Locate the cell with the specified text and output its [x, y] center coordinate. 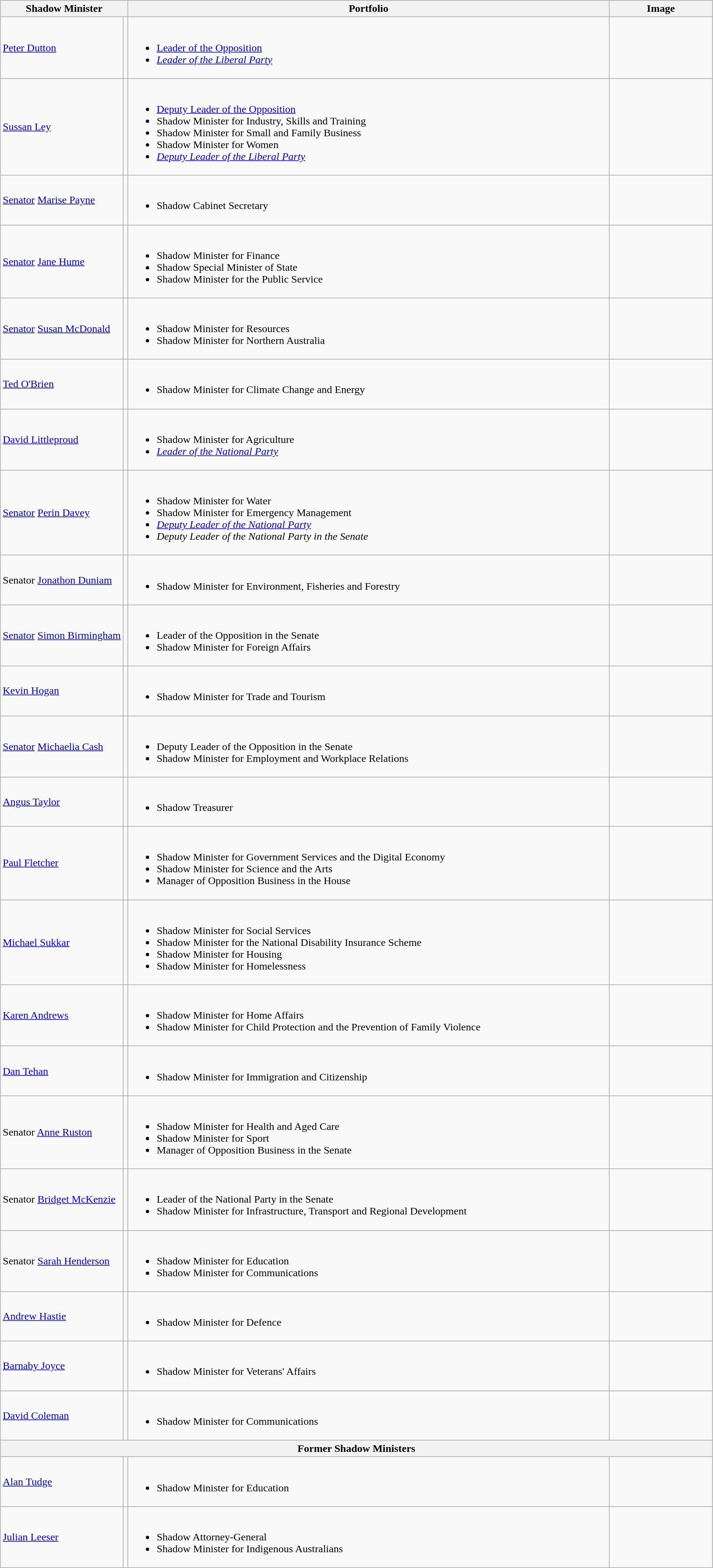
Shadow Minister for Government Services and the Digital EconomyShadow Minister for Science and the ArtsManager of Opposition Business in the House [369, 863]
Shadow Minister for Home AffairsShadow Minister for Child Protection and the Prevention of Family Violence [369, 1016]
David Littleproud [62, 439]
Karen Andrews [62, 1016]
David Coleman [62, 1415]
Alan Tudge [62, 1482]
Shadow Minister for ResourcesShadow Minister for Northern Australia [369, 329]
Julian Leeser [62, 1537]
Shadow Minister for Immigration and Citizenship [369, 1071]
Shadow Minister for Communications [369, 1415]
Shadow Treasurer [369, 802]
Leader of the National Party in the SenateShadow Minister for Infrastructure, Transport and Regional Development [369, 1200]
Michael Sukkar [62, 942]
Ted O'Brien [62, 384]
Former Shadow Ministers [356, 1448]
Shadow Minister for Education [369, 1482]
Paul Fletcher [62, 863]
Deputy Leader of the Opposition in the SenateShadow Minister for Employment and Workplace Relations [369, 747]
Leader of the Opposition in the SenateShadow Minister for Foreign Affairs [369, 635]
Angus Taylor [62, 802]
Senator Michaelia Cash [62, 747]
Dan Tehan [62, 1071]
Shadow Minister for Environment, Fisheries and Forestry [369, 580]
Peter Dutton [62, 48]
Shadow Minister for Education Shadow Minister for Communications [369, 1261]
Leader of the OppositionLeader of the Liberal Party [369, 48]
Senator Susan McDonald [62, 329]
Senator Jonathon Duniam [62, 580]
Shadow Attorney-General Shadow Minister for Indigenous Australians [369, 1537]
Andrew Hastie [62, 1316]
Shadow Minister for Climate Change and Energy [369, 384]
Senator Perin Davey [62, 513]
Shadow Minister for WaterShadow Minister for Emergency ManagementDeputy Leader of the National PartyDeputy Leader of the National Party in the Senate [369, 513]
Shadow Minister for Defence [369, 1316]
Shadow Minister for AgricultureLeader of the National Party [369, 439]
Shadow Minister for Health and Aged CareShadow Minister for SportManager of Opposition Business in the Senate [369, 1132]
Senator Marise Payne [62, 200]
Senator Bridget McKenzie [62, 1200]
Image [661, 9]
Senator Jane Hume [62, 261]
Kevin Hogan [62, 690]
Senator Sarah Henderson [62, 1261]
Shadow Minister for Veterans' Affairs [369, 1366]
Shadow Minister for Trade and Tourism [369, 690]
Portfolio [369, 9]
Shadow Minister for FinanceShadow Special Minister of StateShadow Minister for the Public Service [369, 261]
Shadow Minister [64, 9]
Senator Anne Ruston [62, 1132]
Barnaby Joyce [62, 1366]
Sussan Ley [62, 127]
Shadow Cabinet Secretary [369, 200]
Senator Simon Birmingham [62, 635]
